From the cell containing the given text, extract its center point as (X, Y) coordinate. 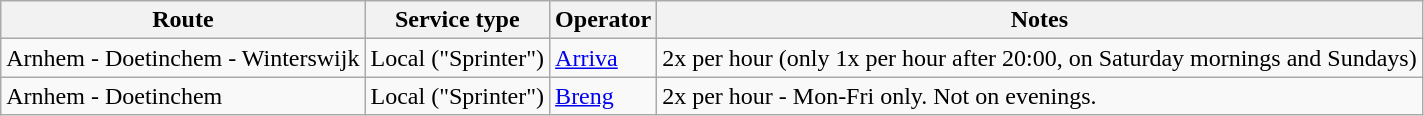
Operator (604, 20)
Service type (458, 20)
Notes (1040, 20)
Breng (604, 96)
Arnhem - Doetinchem (183, 96)
Arnhem - Doetinchem - Winterswijk (183, 58)
2x per hour - Mon-Fri only. Not on evenings. (1040, 96)
Arriva (604, 58)
2x per hour (only 1x per hour after 20:00, on Saturday mornings and Sundays) (1040, 58)
Route (183, 20)
